From the cell containing the given text, extract its center point as (x, y) coordinate. 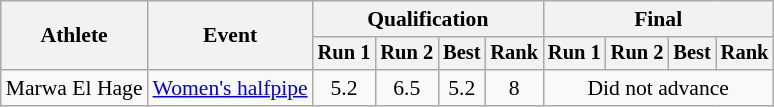
8 (514, 88)
Did not advance (658, 88)
Marwa El Hage (74, 88)
Event (230, 36)
Athlete (74, 36)
Women's halfpipe (230, 88)
6.5 (406, 88)
Final (658, 19)
Qualification (428, 19)
